Locate the cell with the specified text and output its (x, y) center coordinate. 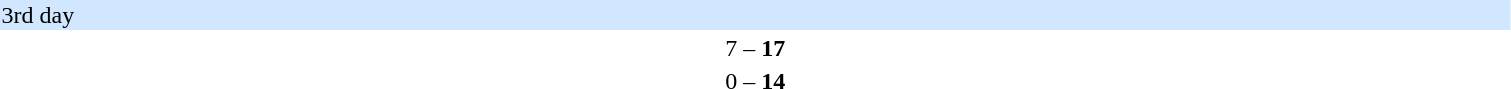
7 – 17 (756, 48)
3rd day (756, 15)
